From the cell containing the given text, extract its center point as [x, y] coordinate. 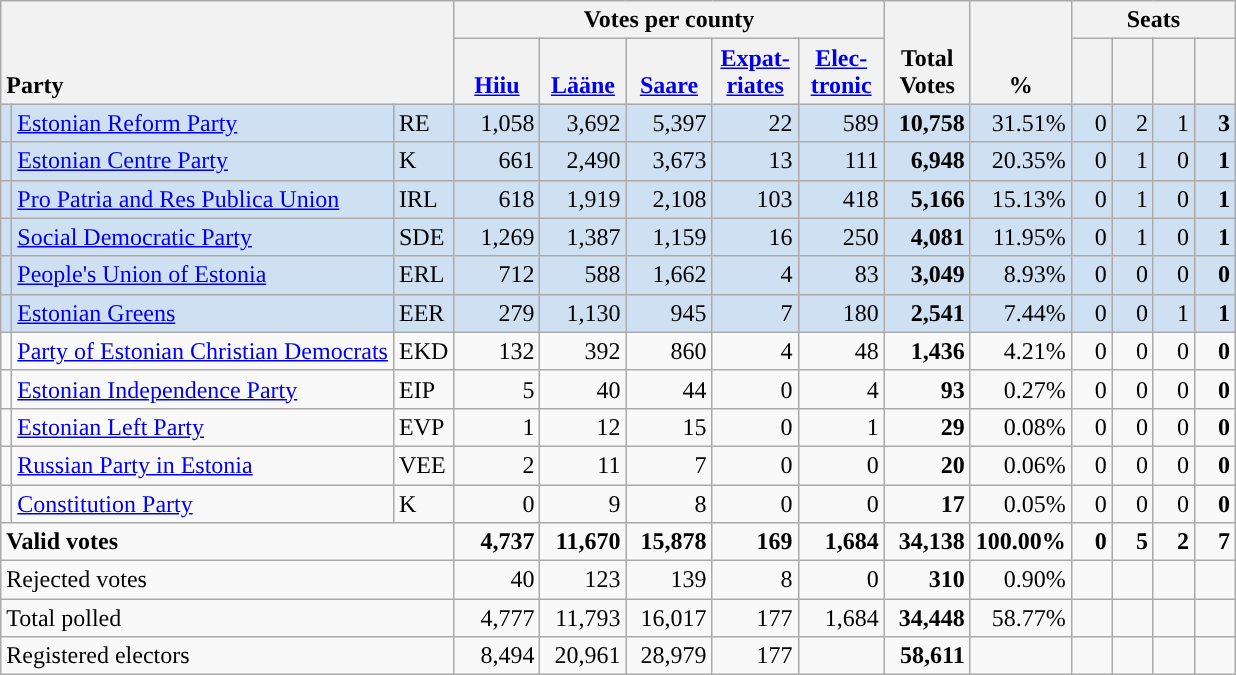
2,108 [669, 199]
11,793 [583, 618]
250 [841, 237]
48 [841, 351]
418 [841, 199]
3,049 [927, 275]
Estonian Greens [203, 313]
11,670 [583, 542]
Lääne [583, 72]
Elec- tronic [841, 72]
Expat- riates [755, 72]
Rejected votes [228, 580]
15 [669, 427]
34,138 [927, 542]
VEE [423, 465]
4.21% [1020, 351]
5,397 [669, 123]
2,541 [927, 313]
IRL [423, 199]
Registered electors [228, 656]
28,979 [669, 656]
EKD [423, 351]
0.27% [1020, 389]
93 [927, 389]
Total polled [228, 618]
Valid votes [228, 542]
1,269 [497, 237]
EER [423, 313]
103 [755, 199]
16,017 [669, 618]
Constitution Party [203, 503]
1,058 [497, 123]
EVP [423, 427]
ERL [423, 275]
15.13% [1020, 199]
83 [841, 275]
RE [423, 123]
34,448 [927, 618]
860 [669, 351]
16 [755, 237]
4,777 [497, 618]
2,490 [583, 161]
Seats [1153, 20]
4,081 [927, 237]
0.90% [1020, 580]
661 [497, 161]
100.00% [1020, 542]
% [1020, 52]
Saare [669, 72]
10,758 [927, 123]
58.77% [1020, 618]
1,919 [583, 199]
Party of Estonian Christian Democrats [203, 351]
0.08% [1020, 427]
3 [1214, 123]
111 [841, 161]
Estonian Centre Party [203, 161]
7.44% [1020, 313]
712 [497, 275]
15,878 [669, 542]
Social Democratic Party [203, 237]
22 [755, 123]
11.95% [1020, 237]
1,436 [927, 351]
1,662 [669, 275]
20.35% [1020, 161]
20 [927, 465]
0.06% [1020, 465]
Votes per county [669, 20]
44 [669, 389]
58,611 [927, 656]
13 [755, 161]
3,692 [583, 123]
9 [583, 503]
169 [755, 542]
1,130 [583, 313]
123 [583, 580]
180 [841, 313]
Estonian Reform Party [203, 123]
17 [927, 503]
31.51% [1020, 123]
12 [583, 427]
EIP [423, 389]
8.93% [1020, 275]
Russian Party in Estonia [203, 465]
Total Votes [927, 52]
People's Union of Estonia [203, 275]
4,737 [497, 542]
20,961 [583, 656]
279 [497, 313]
945 [669, 313]
SDE [423, 237]
1,159 [669, 237]
Estonian Independence Party [203, 389]
29 [927, 427]
Party [228, 52]
0.05% [1020, 503]
8,494 [497, 656]
139 [669, 580]
Estonian Left Party [203, 427]
3,673 [669, 161]
132 [497, 351]
1,387 [583, 237]
6,948 [927, 161]
310 [927, 580]
588 [583, 275]
392 [583, 351]
11 [583, 465]
Hiiu [497, 72]
5,166 [927, 199]
589 [841, 123]
618 [497, 199]
Pro Patria and Res Publica Union [203, 199]
